Locate the cell with the specified text and output its [x, y] center coordinate. 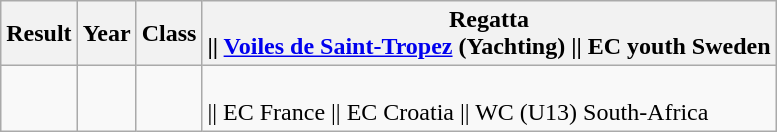
Result [39, 34]
Year [106, 34]
Regatta || Voiles de Saint-Tropez (Yachting) || EC youth Sweden [489, 34]
Class [169, 34]
|| EC France || EC Croatia || WC (U13) South-Africa [489, 98]
